Identify which cell holds the provided text, then report its (x, y) central coordinate. 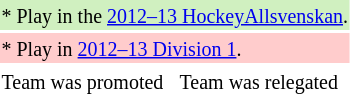
* Play in 2012–13 Division 1. (175, 48)
* Play in the 2012–13 HockeyAllsvenskan. (175, 15)
